Detect which cell encompasses the target text, then output its [X, Y] center coordinate. 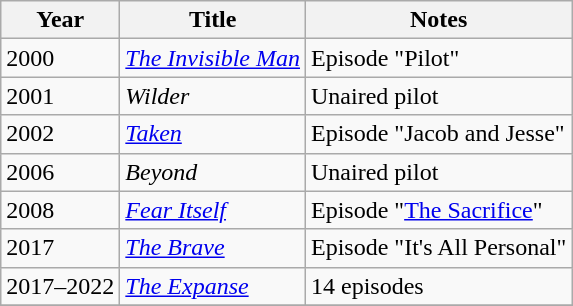
The Brave [213, 248]
The Invisible Man [213, 58]
Episode "The Sacrifice" [439, 210]
2008 [60, 210]
The Expanse [213, 286]
Episode "It's All Personal" [439, 248]
2006 [60, 172]
Year [60, 20]
Fear Itself [213, 210]
2000 [60, 58]
2017 [60, 248]
2001 [60, 96]
Title [213, 20]
Taken [213, 134]
2017–2022 [60, 286]
Wilder [213, 96]
2002 [60, 134]
Episode "Jacob and Jesse" [439, 134]
14 episodes [439, 286]
Beyond [213, 172]
Notes [439, 20]
Episode "Pilot" [439, 58]
